For the text-containing cell, return its midpoint in (X, Y) coordinate format. 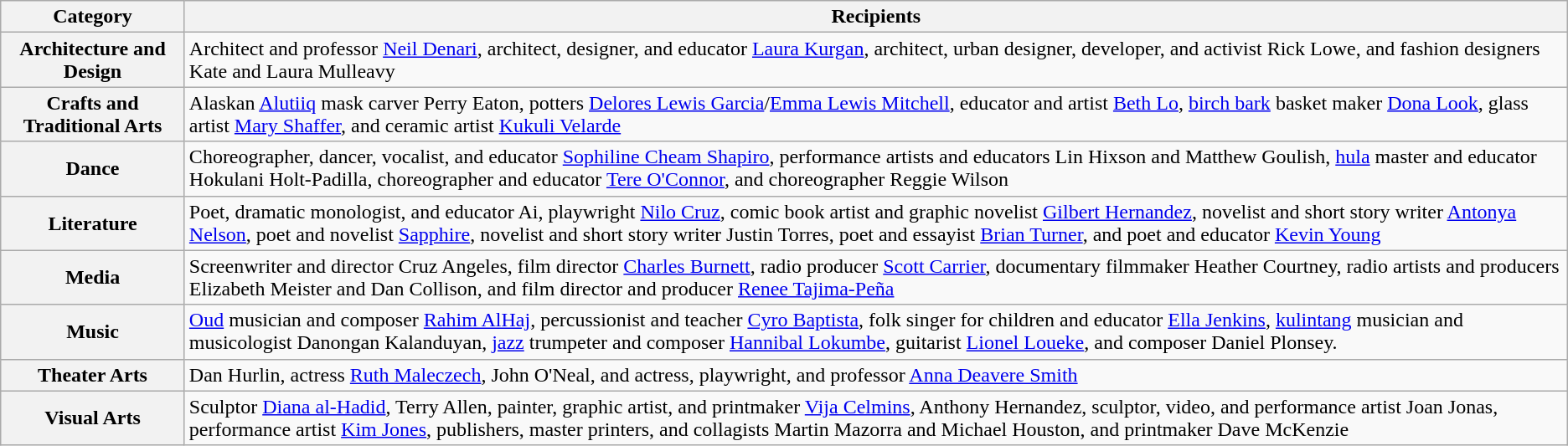
Recipients (876, 17)
Media (93, 278)
Dance (93, 169)
Category (93, 17)
Dan Hurlin, actress Ruth Maleczech, John O'Neal, and actress, playwright, and professor Anna Deavere Smith (876, 375)
Architecture and Design (93, 60)
Crafts and Traditional Arts (93, 114)
Music (93, 331)
Theater Arts (93, 375)
Literature (93, 223)
Visual Arts (93, 418)
